Detect which cell encompasses the target text, then output its [x, y] center coordinate. 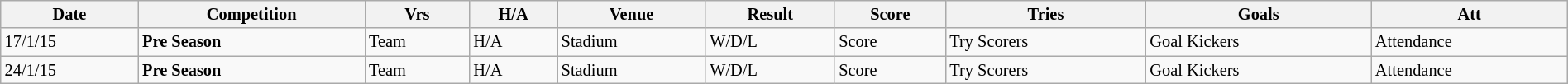
24/1/15 [69, 70]
Tries [1045, 14]
Att [1469, 14]
Date [69, 14]
Goals [1259, 14]
Competition [251, 14]
17/1/15 [69, 42]
Result [770, 14]
Vrs [417, 14]
Venue [632, 14]
